Detect which cell encompasses the target text, then output its (x, y) center coordinate. 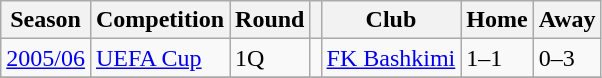
2005/06 (46, 58)
1–1 (497, 58)
0–3 (567, 58)
Club (391, 20)
Away (567, 20)
Competition (160, 20)
Home (497, 20)
Round (270, 20)
UEFA Cup (160, 58)
1Q (270, 58)
FK Bashkimi (391, 58)
Season (46, 20)
